From the cell containing the given text, extract its center point as [x, y] coordinate. 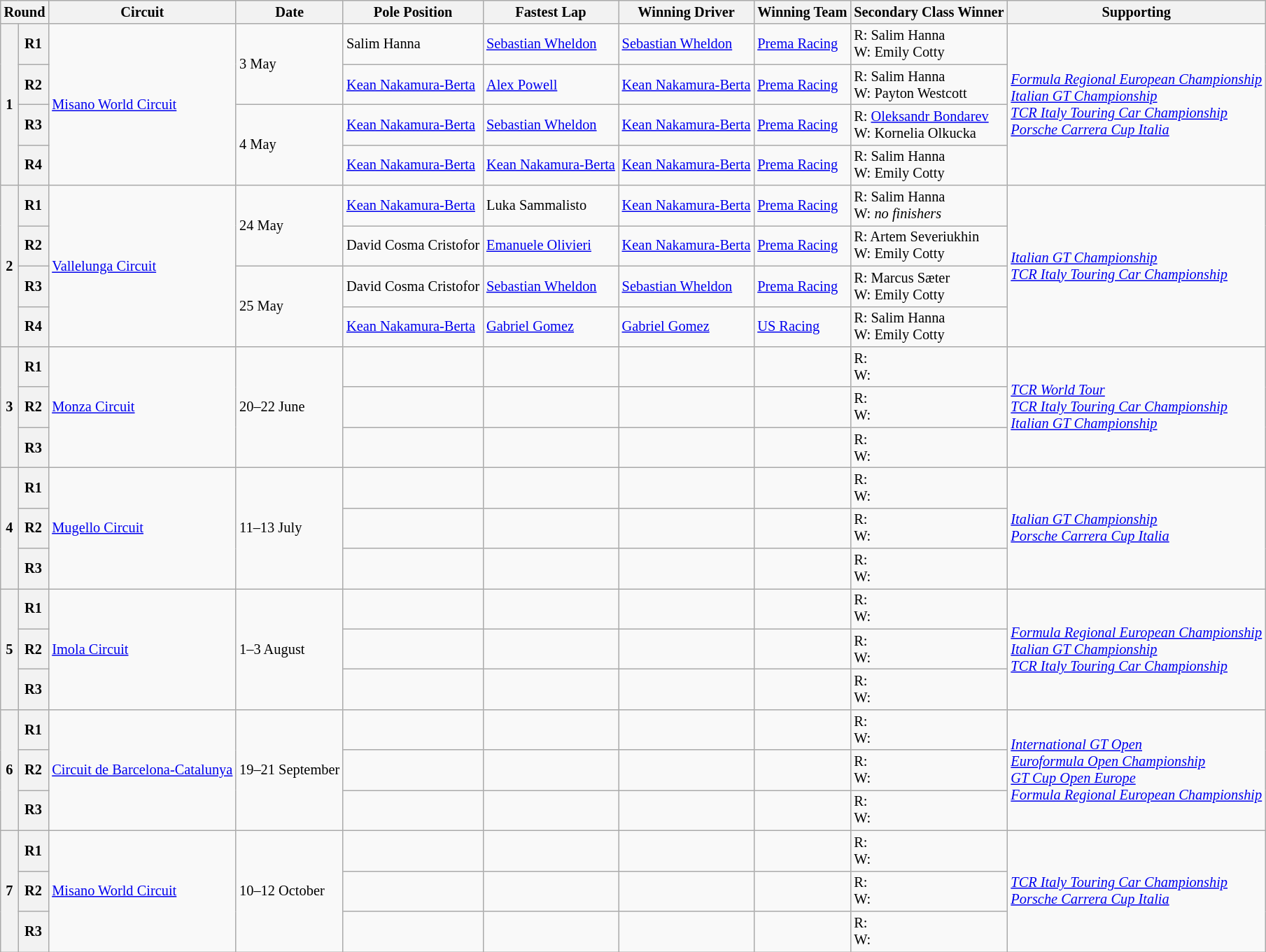
Date [290, 12]
Formula Regional European ChampionshipItalian GT ChampionshipTCR Italy Touring Car Championship [1137, 649]
25 May [290, 306]
Secondary Class Winner [929, 12]
Circuit [142, 12]
TCR Italy Touring Car ChampionshipPorsche Carrera Cup Italia [1137, 891]
Imola Circuit [142, 649]
Fastest Lap [551, 12]
2 [10, 266]
Italian GT ChampionshipTCR Italy Touring Car Championship [1137, 266]
7 [10, 891]
International GT OpenEuroformula Open ChampionshipGT Cup Open EuropeFormula Regional European Championship [1137, 769]
20–22 June [290, 407]
Vallelunga Circuit [142, 266]
5 [10, 649]
Luka Sammalisto [551, 206]
4 May [290, 144]
Round [25, 12]
Mugello Circuit [142, 527]
Emanuele Olivieri [551, 246]
Monza Circuit [142, 407]
Winning Team [802, 12]
4 [10, 527]
1–3 August [290, 649]
3 May [290, 64]
R: Oleksandr BondarevW: Kornelia Olkucka [929, 125]
Pole Position [413, 12]
1 [10, 105]
Salim Hanna [413, 44]
3 [10, 407]
11–13 July [290, 527]
Winning Driver [687, 12]
R: Marcus SæterW: Emily Cotty [929, 286]
Alex Powell [551, 85]
10–12 October [290, 891]
US Racing [802, 327]
R: Salim HannaW: Payton Westcott [929, 85]
R: Salim HannaW: no finishers [929, 206]
TCR World TourTCR Italy Touring Car ChampionshipItalian GT Championship [1137, 407]
Circuit de Barcelona-Catalunya [142, 769]
R: Artem SeveriukhinW: Emily Cotty [929, 246]
24 May [290, 225]
Formula Regional European ChampionshipItalian GT ChampionshipTCR Italy Touring Car ChampionshipPorsche Carrera Cup Italia [1137, 105]
19–21 September [290, 769]
Supporting [1137, 12]
Italian GT ChampionshipPorsche Carrera Cup Italia [1137, 527]
6 [10, 769]
